From the cell containing the given text, extract its center point as (x, y) coordinate. 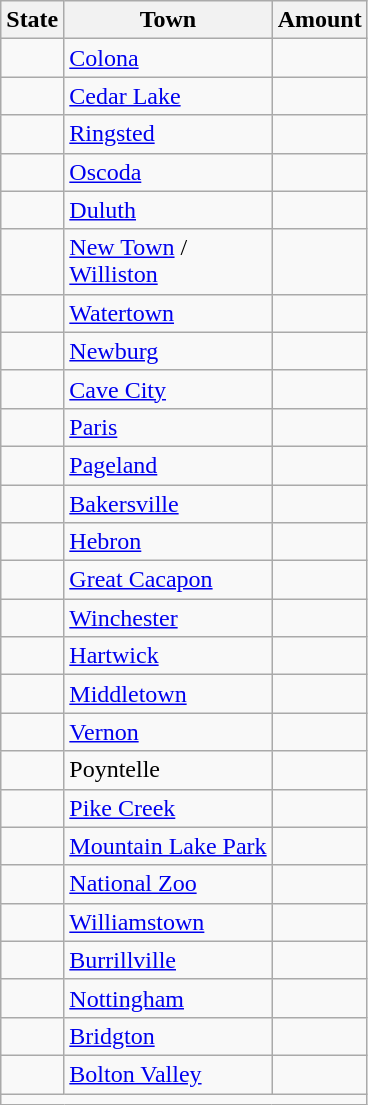
Paris (168, 427)
Town (168, 20)
New Town /Williston (168, 262)
Bridgton (168, 1036)
Middletown (168, 694)
Williamstown (168, 922)
Pageland (168, 465)
National Zoo (168, 884)
State (32, 20)
Winchester (168, 618)
Oscoda (168, 172)
Hartwick (168, 656)
Hebron (168, 542)
Bolton Valley (168, 1074)
Cave City (168, 389)
Amount (320, 20)
Great Cacapon (168, 580)
Colona (168, 58)
Mountain Lake Park (168, 846)
Poyntelle (168, 770)
Bakersville (168, 503)
Watertown (168, 313)
Pike Creek (168, 808)
Nottingham (168, 998)
Ringsted (168, 134)
Burrillville (168, 960)
Vernon (168, 732)
Newburg (168, 351)
Duluth (168, 210)
Cedar Lake (168, 96)
